Detect which cell encompasses the target text, then output its [x, y] center coordinate. 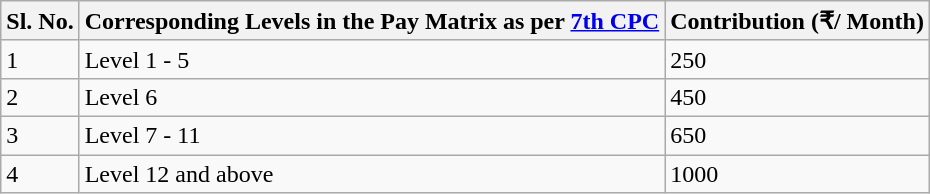
Corresponding Levels in the Pay Matrix as per 7th CPC [372, 21]
450 [798, 97]
650 [798, 135]
Level 1 - 5 [372, 59]
2 [40, 97]
250 [798, 59]
Level 7 - 11 [372, 135]
1 [40, 59]
3 [40, 135]
4 [40, 173]
Level 12 and above [372, 173]
Sl. No. [40, 21]
Level 6 [372, 97]
Contribution (₹/ Month) [798, 21]
1000 [798, 173]
